Extract the (X, Y) coordinate from the center of the cell holding the provided text.  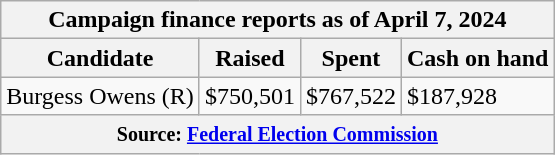
Source: Federal Election Commission (278, 134)
Raised (250, 58)
$767,522 (350, 96)
Cash on hand (477, 58)
Campaign finance reports as of April 7, 2024 (278, 20)
Candidate (100, 58)
Burgess Owens (R) (100, 96)
$750,501 (250, 96)
$187,928 (477, 96)
Spent (350, 58)
